Extract the [X, Y] coordinate from the center of the cell holding the provided text.  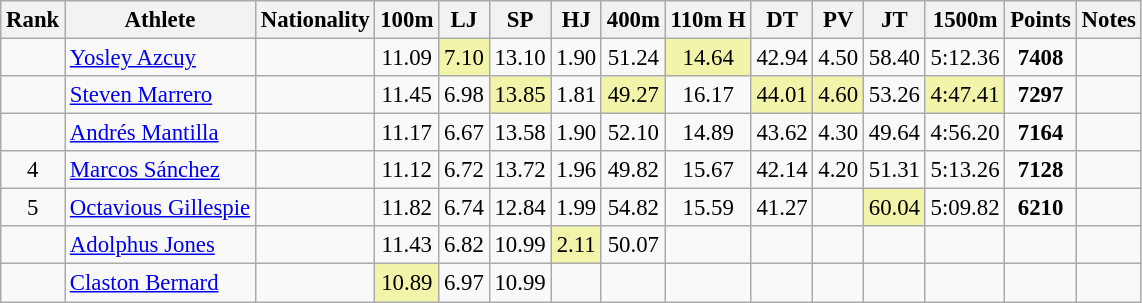
60.04 [894, 208]
42.94 [782, 58]
HJ [576, 20]
4:56.20 [965, 133]
4.50 [838, 58]
13.10 [520, 58]
4.30 [838, 133]
400m [633, 20]
5:09.82 [965, 208]
49.27 [633, 95]
11.09 [407, 58]
15.59 [708, 208]
6.67 [464, 133]
7128 [1040, 170]
11.12 [407, 170]
Marcos Sánchez [160, 170]
7.10 [464, 58]
Athlete [160, 20]
4.60 [838, 95]
51.24 [633, 58]
6.72 [464, 170]
11.45 [407, 95]
DT [782, 20]
42.14 [782, 170]
Adolphus Jones [160, 245]
Andrés Mantilla [160, 133]
1500m [965, 20]
7164 [1040, 133]
JT [894, 20]
Notes [1108, 20]
50.07 [633, 245]
4:47.41 [965, 95]
Rank [33, 20]
Steven Marrero [160, 95]
49.82 [633, 170]
Yosley Azcuy [160, 58]
5:12.36 [965, 58]
53.26 [894, 95]
100m [407, 20]
LJ [464, 20]
1.81 [576, 95]
44.01 [782, 95]
1.99 [576, 208]
10.89 [407, 283]
7297 [1040, 95]
6.82 [464, 245]
13.85 [520, 95]
15.67 [708, 170]
Claston Bernard [160, 283]
1.96 [576, 170]
51.31 [894, 170]
4 [33, 170]
14.89 [708, 133]
11.17 [407, 133]
6.97 [464, 283]
14.64 [708, 58]
110m H [708, 20]
Octavious Gillespie [160, 208]
13.58 [520, 133]
11.43 [407, 245]
16.17 [708, 95]
54.82 [633, 208]
6210 [1040, 208]
Points [1040, 20]
5:13.26 [965, 170]
4.20 [838, 170]
49.64 [894, 133]
58.40 [894, 58]
13.72 [520, 170]
SP [520, 20]
2.11 [576, 245]
PV [838, 20]
11.82 [407, 208]
52.10 [633, 133]
Nationality [314, 20]
43.62 [782, 133]
6.98 [464, 95]
41.27 [782, 208]
12.84 [520, 208]
6.74 [464, 208]
5 [33, 208]
7408 [1040, 58]
